Search for the cell housing the specified text and yield its (X, Y) center coordinate. 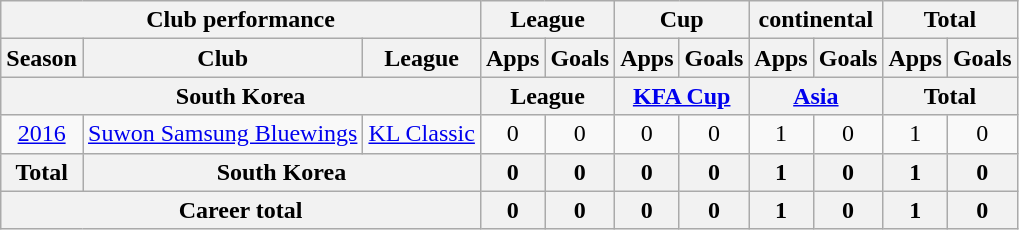
Career total (241, 210)
Cup (682, 20)
Season (42, 58)
2016 (42, 134)
Suwon Samsung Bluewings (222, 134)
KFA Cup (682, 96)
Club performance (241, 20)
KL Classic (422, 134)
Club (222, 58)
continental (816, 20)
Asia (816, 96)
